From the cell containing the given text, extract its center point as [x, y] coordinate. 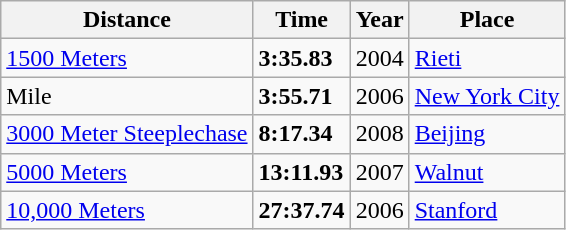
Rieti [487, 58]
Beijing [487, 134]
2008 [380, 134]
3:35.83 [302, 58]
5000 Meters [127, 172]
1500 Meters [127, 58]
2007 [380, 172]
Year [380, 20]
13:11.93 [302, 172]
Time [302, 20]
Stanford [487, 210]
Walnut [487, 172]
3:55.71 [302, 96]
Place [487, 20]
10,000 Meters [127, 210]
Distance [127, 20]
27:37.74 [302, 210]
New York City [487, 96]
2004 [380, 58]
3000 Meter Steeplechase [127, 134]
8:17.34 [302, 134]
Mile [127, 96]
